Scan for the cell matching the given text and deliver its (x, y) coordinate at center. 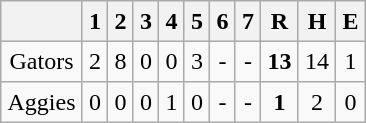
E (351, 21)
8 (121, 61)
7 (248, 21)
6 (223, 21)
H (317, 21)
Gators (42, 61)
4 (172, 21)
14 (317, 61)
R (280, 21)
5 (197, 21)
Aggies (42, 102)
13 (280, 61)
